Return [x, y] of the center of cell containing provided text 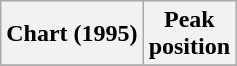
Chart (1995) [72, 34]
Peak position [189, 34]
